Pinpoint the cell where the given text exists, returning its [x, y] midpoint coordinate. 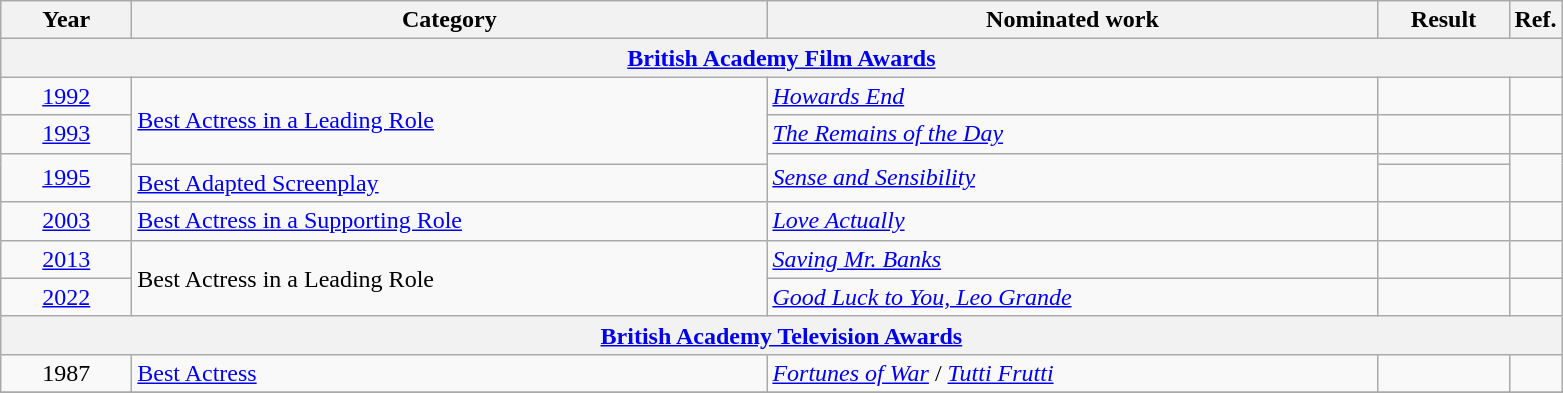
Ref. [1536, 20]
Best Actress in a Supporting Role [450, 221]
Best Adapted Screenplay [450, 183]
Fortunes of War / Tutti Frutti [1072, 373]
2003 [66, 221]
British Academy Television Awards [782, 335]
Love Actually [1072, 221]
Category [450, 20]
2013 [66, 259]
The Remains of the Day [1072, 134]
1992 [66, 96]
Good Luck to You, Leo Grande [1072, 297]
1995 [66, 178]
Year [66, 20]
Sense and Sensibility [1072, 178]
1987 [66, 373]
2022 [66, 297]
Result [1444, 20]
Best Actress [450, 373]
Howards End [1072, 96]
Saving Mr. Banks [1072, 259]
Nominated work [1072, 20]
1993 [66, 134]
British Academy Film Awards [782, 58]
